Locate the cell with the specified text and output its [x, y] center coordinate. 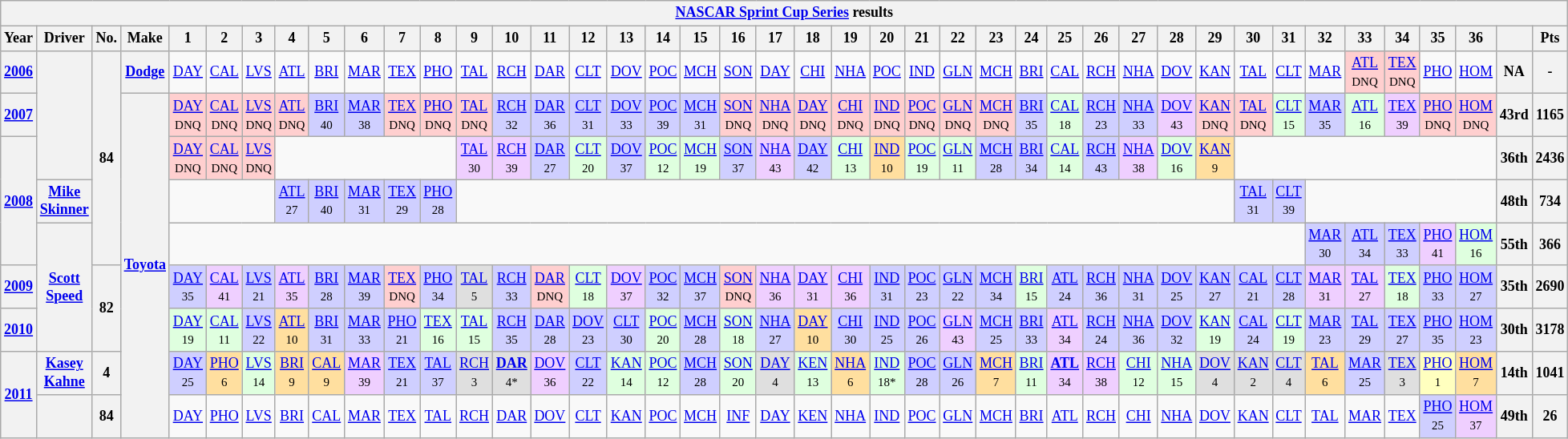
ATL16 [1365, 115]
27 [1138, 38]
36th [1513, 158]
NHA31 [1138, 287]
BRI28 [327, 287]
RCH32 [511, 115]
NHA33 [1138, 115]
CAL41 [224, 287]
CLT15 [1289, 115]
MCH7 [996, 373]
MCH31 [701, 115]
MAR38 [365, 115]
32 [1325, 38]
DOV43 [1177, 115]
LVS14 [258, 373]
IND31 [887, 287]
TEX29 [402, 201]
48th [1513, 201]
SON18 [738, 330]
CHI36 [851, 287]
HOM23 [1477, 330]
ATL35 [292, 287]
30 [1253, 38]
RCH35 [511, 330]
TEX27 [1402, 330]
CLT19 [1289, 330]
6 [365, 38]
DAY31 [813, 287]
POC39 [663, 115]
21 [922, 38]
LVS22 [258, 330]
GLNDNQ [958, 115]
SON20 [738, 373]
CLT39 [1289, 201]
IND10 [887, 158]
3 [258, 38]
CAL21 [1253, 287]
- [1550, 72]
30th [1513, 330]
49th [1513, 416]
CAL24 [1253, 330]
DAY42 [813, 158]
TAL29 [1365, 330]
TEX21 [402, 373]
22 [958, 38]
DOV32 [1177, 330]
35 [1438, 38]
2011 [19, 394]
KANDNQ [1215, 115]
MCHDNQ [996, 115]
TAL6 [1325, 373]
NHA6 [851, 373]
PHO25 [1438, 416]
RCH43 [1101, 158]
DAY35 [188, 287]
18 [813, 38]
TEX39 [1402, 115]
TAL37 [438, 373]
5 [327, 38]
HOM7 [1477, 373]
14 [663, 38]
DAY10 [813, 330]
RCH23 [1101, 115]
12 [588, 38]
25 [1065, 38]
HOM [1477, 72]
SON37 [738, 158]
43rd [1513, 115]
CHI30 [851, 330]
RCH3 [475, 373]
INDDNQ [887, 115]
7 [402, 38]
BRI15 [1031, 287]
2690 [1550, 287]
10 [511, 38]
RCH33 [511, 287]
RCH24 [1101, 330]
3178 [1550, 330]
CAL9 [327, 373]
DAY25 [188, 373]
NHA43 [775, 158]
POC32 [663, 287]
8 [438, 38]
RCH39 [511, 158]
36 [1477, 38]
MAR35 [1325, 115]
MCH37 [701, 287]
CAL14 [1065, 158]
KEN [813, 416]
KEN13 [813, 373]
CLT22 [588, 373]
GLN26 [958, 373]
PHO1 [1438, 373]
PHO21 [402, 330]
MAR25 [1365, 373]
ATL27 [292, 201]
CHIDNQ [851, 115]
POC20 [663, 330]
GLN43 [958, 330]
734 [1550, 201]
TEX33 [1402, 244]
Dodge [144, 72]
NHA27 [775, 330]
BRI33 [1031, 330]
PHO35 [1438, 330]
CHI13 [851, 158]
15 [701, 38]
TAL27 [1365, 287]
2436 [1550, 158]
HOM16 [1477, 244]
HOMDNQ [1477, 115]
Mike Skinner [64, 201]
MCH19 [701, 158]
CAL18 [1065, 115]
MCH34 [996, 287]
Year [19, 38]
KAN14 [626, 373]
TAL15 [475, 330]
Driver [64, 38]
POCDNQ [922, 115]
NA [1513, 72]
KAN19 [1215, 330]
BRI11 [1031, 373]
MCH25 [996, 330]
DOV25 [1177, 287]
14th [1513, 373]
CLT28 [1289, 287]
TAL30 [475, 158]
TEX18 [1402, 287]
23 [996, 38]
DAR28 [550, 330]
NHADNQ [775, 115]
CHI12 [1138, 373]
DOV36 [550, 373]
Pts [1550, 38]
GLN22 [958, 287]
Scott Speed [64, 287]
DAY4 [775, 373]
DAY19 [188, 330]
PHO28 [438, 201]
2010 [19, 330]
BRI34 [1031, 158]
2007 [19, 115]
TEX16 [438, 330]
9 [475, 38]
DOV16 [1177, 158]
366 [1550, 244]
DOV33 [626, 115]
CLT31 [588, 115]
DAR36 [550, 115]
11 [550, 38]
LVS21 [258, 287]
Make [144, 38]
29 [1215, 38]
1 [188, 38]
KAN2 [1253, 373]
PHO34 [438, 287]
INF [738, 416]
ATL10 [292, 330]
CLT18 [588, 287]
20 [887, 38]
RCH38 [1101, 373]
HOM27 [1477, 287]
CLT30 [626, 330]
24 [1031, 38]
CLT4 [1289, 373]
2006 [19, 72]
35th [1513, 287]
DAR4* [511, 373]
CAL11 [224, 330]
2008 [19, 200]
PHO6 [224, 373]
BRI9 [292, 373]
33 [1365, 38]
DOV23 [588, 330]
Toyota [144, 266]
No. [106, 38]
HOM37 [1477, 416]
DAR27 [550, 158]
POC23 [922, 287]
NHA38 [1138, 158]
1165 [1550, 115]
RCH36 [1101, 287]
KAN27 [1215, 287]
CLT20 [588, 158]
MAR23 [1325, 330]
PHO41 [1438, 244]
SON [738, 72]
55th [1513, 244]
GLN11 [958, 158]
Kasey Kahne [64, 373]
POC26 [922, 330]
MAR33 [365, 330]
KAN9 [1215, 158]
MAR30 [1325, 244]
19 [851, 38]
2009 [19, 287]
34 [1402, 38]
17 [775, 38]
DOV4 [1215, 373]
NHA15 [1177, 373]
IND18* [887, 373]
DARDNQ [550, 287]
13 [626, 38]
31 [1289, 38]
POC28 [922, 373]
28 [1177, 38]
NASCAR Sprint Cup Series results [784, 13]
ATL24 [1065, 287]
PHO33 [1438, 287]
TEX3 [1402, 373]
POC19 [922, 158]
BRI35 [1031, 115]
TAL5 [475, 287]
82 [106, 308]
TAL31 [1253, 201]
1041 [1550, 373]
IND25 [887, 330]
2 [224, 38]
BRI31 [327, 330]
16 [738, 38]
